Capture the cell that displays the provided text and extract its (X, Y) central coordinate. 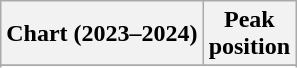
Peakposition (249, 34)
Chart (2023–2024) (102, 34)
